Identify which cell holds the provided text, then report its [x, y] central coordinate. 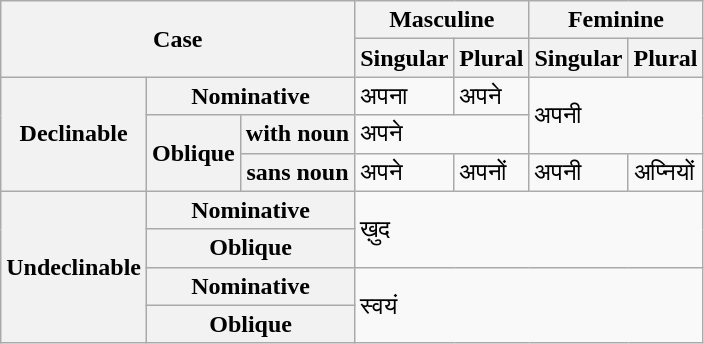
Case [178, 39]
अपनों [492, 172]
Undeclinable [74, 267]
ख़ुद [529, 229]
स्वयं [529, 305]
Declinable [74, 134]
sans noun [297, 172]
with noun [297, 134]
Masculine [442, 20]
अप्नियों [666, 172]
अपना [404, 96]
Feminine [616, 20]
